Find where the given text appears and provide that cell's center as (x, y) coordinate. 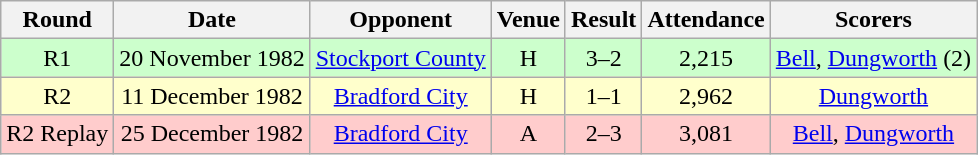
R2 (58, 96)
2–3 (603, 134)
Date (212, 20)
Round (58, 20)
Bell, Dungworth (2) (873, 58)
A (528, 134)
Dungworth (873, 96)
2,962 (706, 96)
11 December 1982 (212, 96)
20 November 1982 (212, 58)
2,215 (706, 58)
R2 Replay (58, 134)
3,081 (706, 134)
3–2 (603, 58)
Bell, Dungworth (873, 134)
Attendance (706, 20)
Opponent (400, 20)
Venue (528, 20)
Stockport County (400, 58)
Result (603, 20)
Scorers (873, 20)
25 December 1982 (212, 134)
R1 (58, 58)
1–1 (603, 96)
